From the cell containing the given text, extract its center point as (X, Y) coordinate. 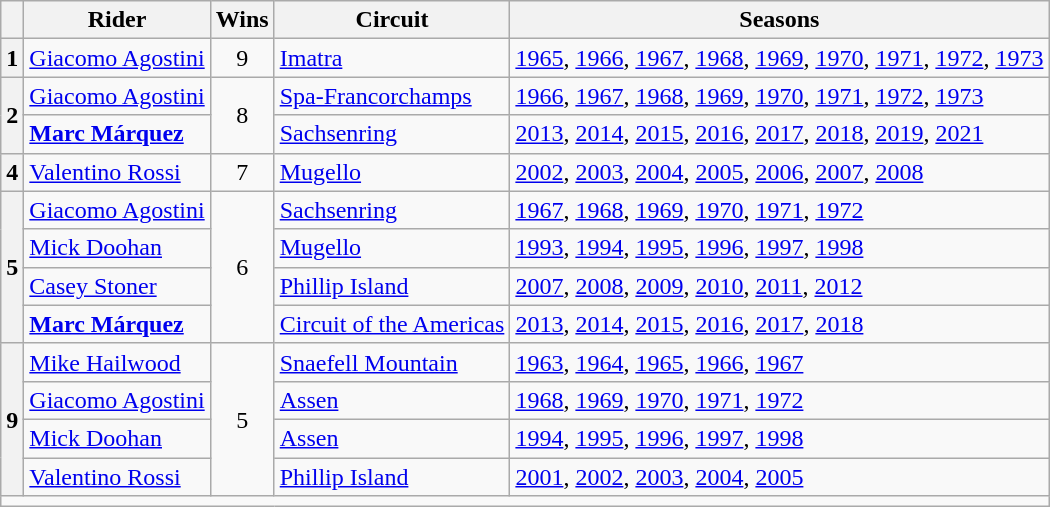
2007, 2008, 2009, 2010, 2011, 2012 (780, 286)
Spa-Francorchamps (392, 96)
Circuit of the Americas (392, 324)
1965, 1966, 1967, 1968, 1969, 1970, 1971, 1972, 1973 (780, 58)
2013, 2014, 2015, 2016, 2017, 2018, 2019, 2021 (780, 134)
2 (12, 115)
6 (242, 267)
Circuit (392, 20)
Seasons (780, 20)
8 (242, 115)
Mike Hailwood (117, 362)
2013, 2014, 2015, 2016, 2017, 2018 (780, 324)
1963, 1964, 1965, 1966, 1967 (780, 362)
1994, 1995, 1996, 1997, 1998 (780, 438)
Casey Stoner (117, 286)
7 (242, 172)
Imatra (392, 58)
1966, 1967, 1968, 1969, 1970, 1971, 1972, 1973 (780, 96)
1993, 1994, 1995, 1996, 1997, 1998 (780, 248)
1968, 1969, 1970, 1971, 1972 (780, 400)
4 (12, 172)
Wins (242, 20)
Snaefell Mountain (392, 362)
1 (12, 58)
2002, 2003, 2004, 2005, 2006, 2007, 2008 (780, 172)
Rider (117, 20)
2001, 2002, 2003, 2004, 2005 (780, 477)
1967, 1968, 1969, 1970, 1971, 1972 (780, 210)
